Extract the (x, y) coordinate from the center of the cell holding the provided text.  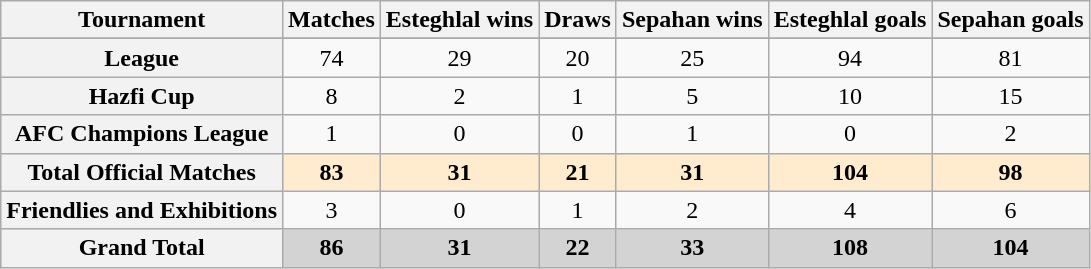
Tournament (142, 20)
15 (1010, 96)
20 (578, 58)
Sepahan goals (1010, 20)
4 (850, 210)
94 (850, 58)
League (142, 58)
86 (332, 248)
Esteghlal goals (850, 20)
10 (850, 96)
Matches (332, 20)
108 (850, 248)
5 (692, 96)
21 (578, 172)
AFC Champions League (142, 134)
33 (692, 248)
98 (1010, 172)
74 (332, 58)
8 (332, 96)
Hazfi Cup (142, 96)
22 (578, 248)
Esteghlal wins (459, 20)
Draws (578, 20)
Friendlies and Exhibitions (142, 210)
Total Official Matches (142, 172)
Grand Total (142, 248)
Sepahan wins (692, 20)
29 (459, 58)
3 (332, 210)
83 (332, 172)
25 (692, 58)
6 (1010, 210)
81 (1010, 58)
